Detect which cell encompasses the target text, then output its (x, y) center coordinate. 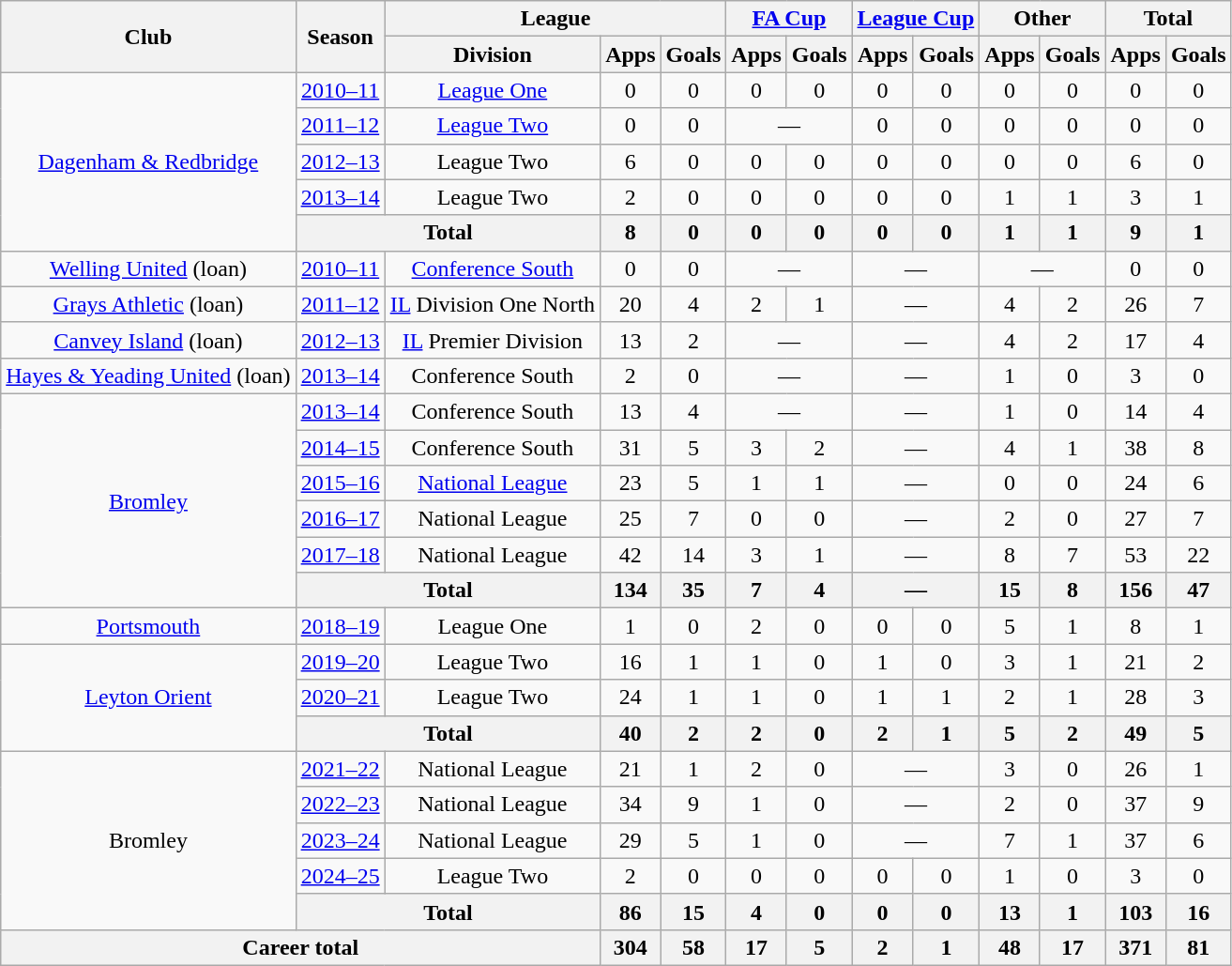
Club (148, 37)
47 (1198, 590)
Other (1042, 19)
Hayes & Yeading United (loan) (148, 376)
134 (631, 590)
42 (631, 555)
Canvey Island (loan) (148, 340)
25 (631, 519)
2019–20 (340, 662)
53 (1135, 555)
2020–21 (340, 698)
81 (1198, 947)
Welling United (loan) (148, 268)
38 (1135, 448)
FA Cup (789, 19)
304 (631, 947)
29 (631, 840)
Career total (300, 947)
31 (631, 448)
2015–16 (340, 483)
Season (340, 37)
2018–19 (340, 626)
League Cup (916, 19)
48 (1010, 947)
2023–24 (340, 840)
156 (1135, 590)
League (555, 19)
28 (1135, 698)
2022–23 (340, 805)
2017–18 (340, 555)
27 (1135, 519)
23 (631, 483)
2024–25 (340, 876)
Grays Athletic (loan) (148, 304)
86 (631, 912)
IL Division One North (493, 304)
Dagenham & Redbridge (148, 161)
20 (631, 304)
Leyton Orient (148, 698)
34 (631, 805)
58 (693, 947)
IL Premier Division (493, 340)
371 (1135, 947)
49 (1135, 733)
Portsmouth (148, 626)
22 (1198, 555)
2016–17 (340, 519)
Division (493, 54)
40 (631, 733)
103 (1135, 912)
2021–22 (340, 769)
2014–15 (340, 448)
35 (693, 590)
